Identify which cell holds the provided text, then report its [x, y] central coordinate. 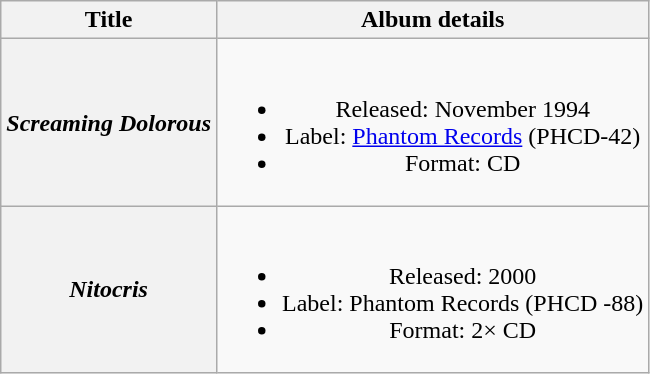
Screaming Dolorous [109, 122]
Released: November 1994Label: Phantom Records (PHCD-42)Format: CD [433, 122]
Title [109, 20]
Nitocris [109, 290]
Album details [433, 20]
Released: 2000Label: Phantom Records (PHCD -88)Format: 2× CD [433, 290]
